Identify which cell holds the provided text, then report its [X, Y] central coordinate. 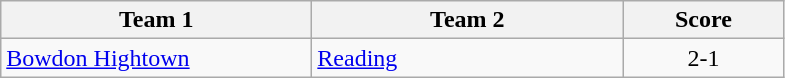
Reading [468, 58]
2-1 [704, 58]
Team 2 [468, 20]
Score [704, 20]
Team 1 [156, 20]
Bowdon Hightown [156, 58]
